Extract the (x, y) coordinate from the center of the cell holding the provided text.  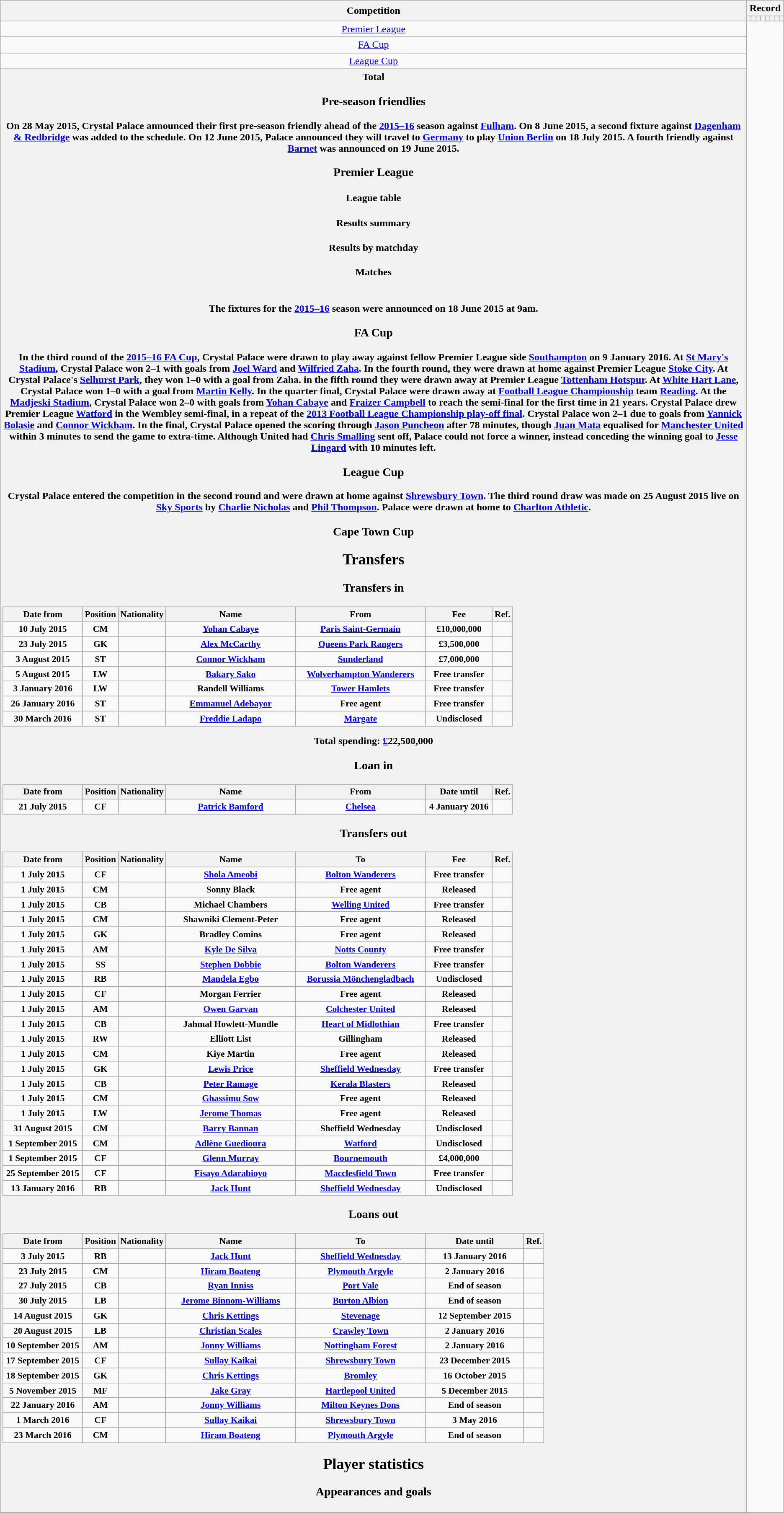
£4,000,000 (459, 1158)
Ghassimu Sow (231, 1099)
Fisayo Adarabioyo (231, 1173)
Gillingham (361, 1039)
Nottingham Forest (361, 1345)
12 September 2015 (475, 1316)
3 July 2015 (43, 1256)
Randell Williams (231, 689)
Glenn Murray (231, 1158)
Margate (361, 719)
5 December 2015 (475, 1390)
Freddie Ladapo (231, 719)
16 October 2015 (475, 1376)
26 January 2016 (43, 704)
10 September 2015 (43, 1345)
Kiye Martin (231, 1054)
21 July 2015 (43, 807)
23 March 2016 (43, 1435)
5 August 2015 (43, 674)
3 August 2015 (43, 659)
Jahmal Howlett-Mundle (231, 1024)
27 July 2015 (43, 1286)
3 May 2016 (475, 1420)
17 September 2015 (43, 1360)
Bournemouth (361, 1158)
Lewis Price (231, 1069)
Milton Keynes Dons (361, 1405)
Kyle De Silva (231, 949)
Bakary Sako (231, 674)
1 March 2016 (43, 1420)
30 July 2015 (43, 1301)
Mandela Egbo (231, 979)
14 August 2015 (43, 1316)
Colchester United (361, 1009)
Hartlepool United (361, 1390)
Bromley (361, 1376)
Wolverhampton Wanderers (361, 674)
Competition (374, 11)
Jerome Binnom-Williams (231, 1301)
Patrick Bamford (231, 807)
League Cup (374, 61)
Alex McCarthy (231, 644)
31 August 2015 (43, 1128)
Port Vale (361, 1286)
Chelsea (361, 807)
£7,000,000 (459, 659)
Sunderland (361, 659)
25 September 2015 (43, 1173)
Record (765, 8)
MF (101, 1390)
23 December 2015 (475, 1360)
18 September 2015 (43, 1376)
Ryan Inniss (231, 1286)
Premier League (374, 29)
£10,000,000 (459, 629)
SS (101, 964)
Queens Park Rangers (361, 644)
Watford (361, 1143)
Bradley Comins (231, 934)
RW (101, 1039)
FA Cup (374, 45)
Yohan Cabaye (231, 629)
Peter Ramage (231, 1084)
Sonny Black (231, 890)
Borussia Mönchengladbach (361, 979)
20 August 2015 (43, 1331)
Owen Garvan (231, 1009)
Christian Scales (231, 1331)
5 November 2015 (43, 1390)
Paris Saint-Germain (361, 629)
4 January 2016 (459, 807)
Stephen Dobbie (231, 964)
Elliott List (231, 1039)
Adlène Guedioura (231, 1143)
Welling United (361, 905)
Emmanuel Adebayor (231, 704)
Heart of Midlothian (361, 1024)
22 January 2016 (43, 1405)
Burton Albion (361, 1301)
Connor Wickham (231, 659)
Michael Chambers (231, 905)
Notts County (361, 949)
10 July 2015 (43, 629)
Stevenage (361, 1316)
Barry Bannan (231, 1128)
Kerala Blasters (361, 1084)
Shawniki Clement-Peter (231, 919)
Shola Ameobi (231, 875)
Jerome Thomas (231, 1114)
Tower Hamlets (361, 689)
Jake Gray (231, 1390)
£3,500,000 (459, 644)
3 January 2016 (43, 689)
30 March 2016 (43, 719)
Crawley Town (361, 1331)
Macclesfield Town (361, 1173)
Morgan Ferrier (231, 994)
